Output the [X, Y] coordinate of the center of the cell containing the given text.  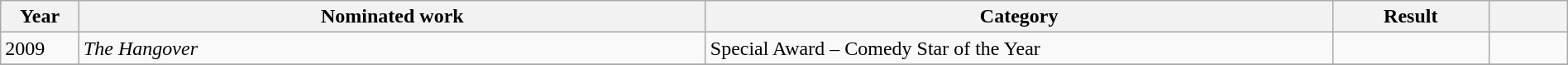
Category [1019, 17]
Special Award – Comedy Star of the Year [1019, 48]
Nominated work [392, 17]
Year [40, 17]
Result [1411, 17]
The Hangover [392, 48]
2009 [40, 48]
